Provide the [X, Y] coordinate of the cell's center where the given text is located.  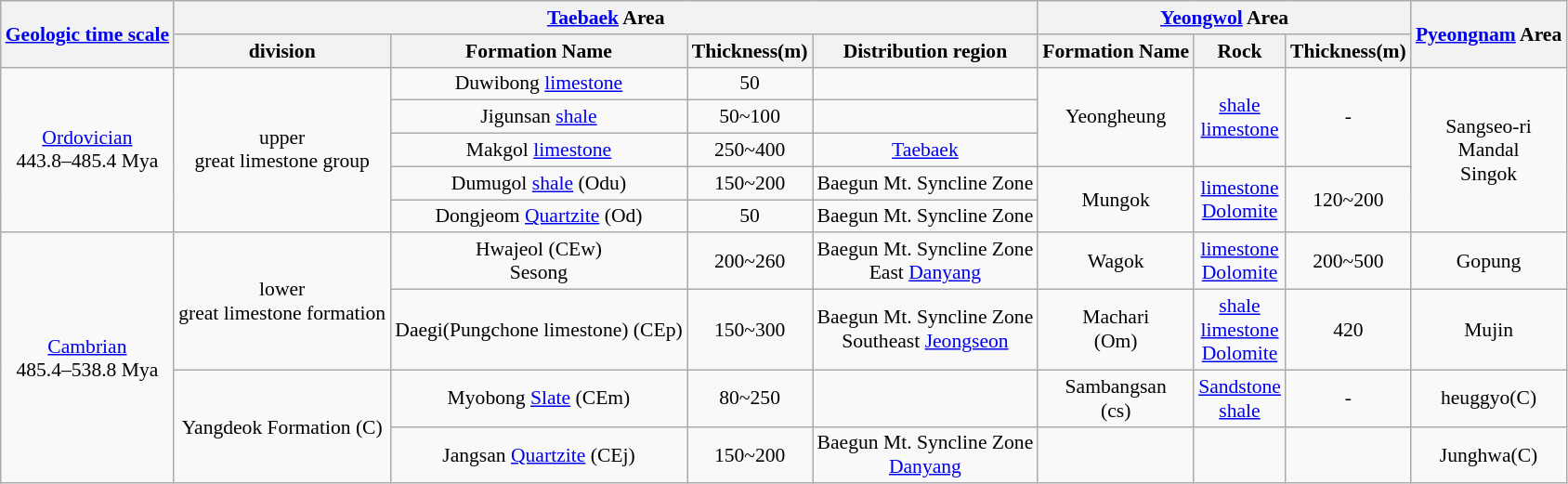
200~500 [1349, 262]
Distribution region [925, 51]
Hwajeol (CEw)Sesong [539, 262]
80~250 [751, 398]
Makgol limestone [539, 150]
lowergreat limestone formation [282, 302]
Junghwa(C) [1488, 455]
200~260 [751, 262]
Ordovician443.8–485.4 Mya [87, 150]
Taebaek Area [606, 18]
Cambrian485.4–538.8 Mya [87, 359]
Dumugol shale (Odu) [539, 183]
Baegun Mt. Syncline ZoneDanyang [925, 455]
division [282, 51]
shalelimestone [1239, 117]
Duwibong limestone [539, 84]
Jigunsan shale [539, 117]
50~100 [751, 117]
420 [1349, 331]
Daegi(Pungchone limestone) (CEp) [539, 331]
Baegun Mt. Syncline ZoneSoutheast Jeongseon [925, 331]
150~300 [751, 331]
Yangdeok Formation (C) [282, 426]
Gopung [1488, 262]
Mujin [1488, 331]
Rock [1239, 51]
Baegun Mt. Syncline ZoneEast Danyang [925, 262]
Wagok [1116, 262]
Sangseo-riMandalSingok [1488, 150]
uppergreat limestone group [282, 150]
Geologic time scale [87, 33]
Pyeongnam Area [1488, 33]
Taebaek [925, 150]
shalelimestoneDolomite [1239, 331]
250~400 [751, 150]
Sambangsan(cs) [1116, 398]
Yeongwol Area [1224, 18]
Jangsan Quartzite (CEj) [539, 455]
120~200 [1349, 199]
Myobong Slate (CEm) [539, 398]
Yeongheung [1116, 117]
heuggyo(C) [1488, 398]
Sandstoneshale [1239, 398]
Mungok [1116, 199]
Dongjeom Quartzite (Od) [539, 216]
Machari(Om) [1116, 331]
